Return the [x, y] coordinate for the center point of the cell that contains the specified text.  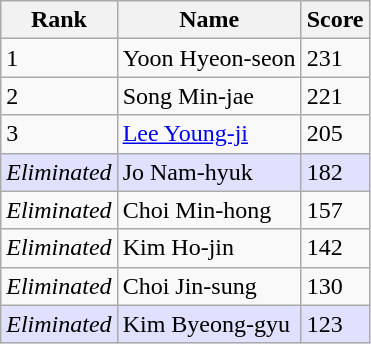
2 [59, 96]
Lee Young-ji [209, 134]
130 [335, 286]
142 [335, 248]
Kim Byeong-gyu [209, 324]
Song Min-jae [209, 96]
Rank [59, 20]
Score [335, 20]
Jo Nam-hyuk [209, 172]
Kim Ho-jin [209, 248]
205 [335, 134]
1 [59, 58]
Yoon Hyeon-seon [209, 58]
Choi Jin-sung [209, 286]
182 [335, 172]
3 [59, 134]
157 [335, 210]
Name [209, 20]
123 [335, 324]
221 [335, 96]
Choi Min-hong [209, 210]
231 [335, 58]
